Detect which cell encompasses the target text, then output its [x, y] center coordinate. 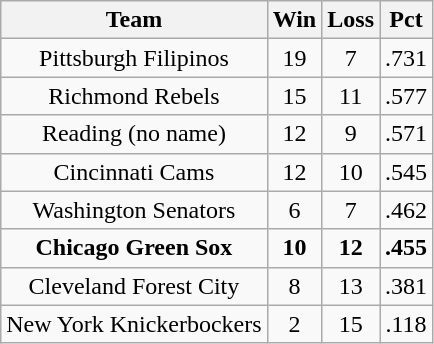
11 [351, 96]
Chicago Green Sox [134, 248]
Richmond Rebels [134, 96]
Washington Senators [134, 210]
Team [134, 20]
Pct [406, 20]
.118 [406, 324]
.731 [406, 58]
Cincinnati Cams [134, 172]
6 [294, 210]
.545 [406, 172]
.455 [406, 248]
13 [351, 286]
New York Knickerbockers [134, 324]
Loss [351, 20]
Cleveland Forest City [134, 286]
2 [294, 324]
19 [294, 58]
.462 [406, 210]
.571 [406, 134]
.577 [406, 96]
8 [294, 286]
9 [351, 134]
Win [294, 20]
Pittsburgh Filipinos [134, 58]
Reading (no name) [134, 134]
.381 [406, 286]
